Return the (x, y) coordinate for the center point of the cell that contains the specified text.  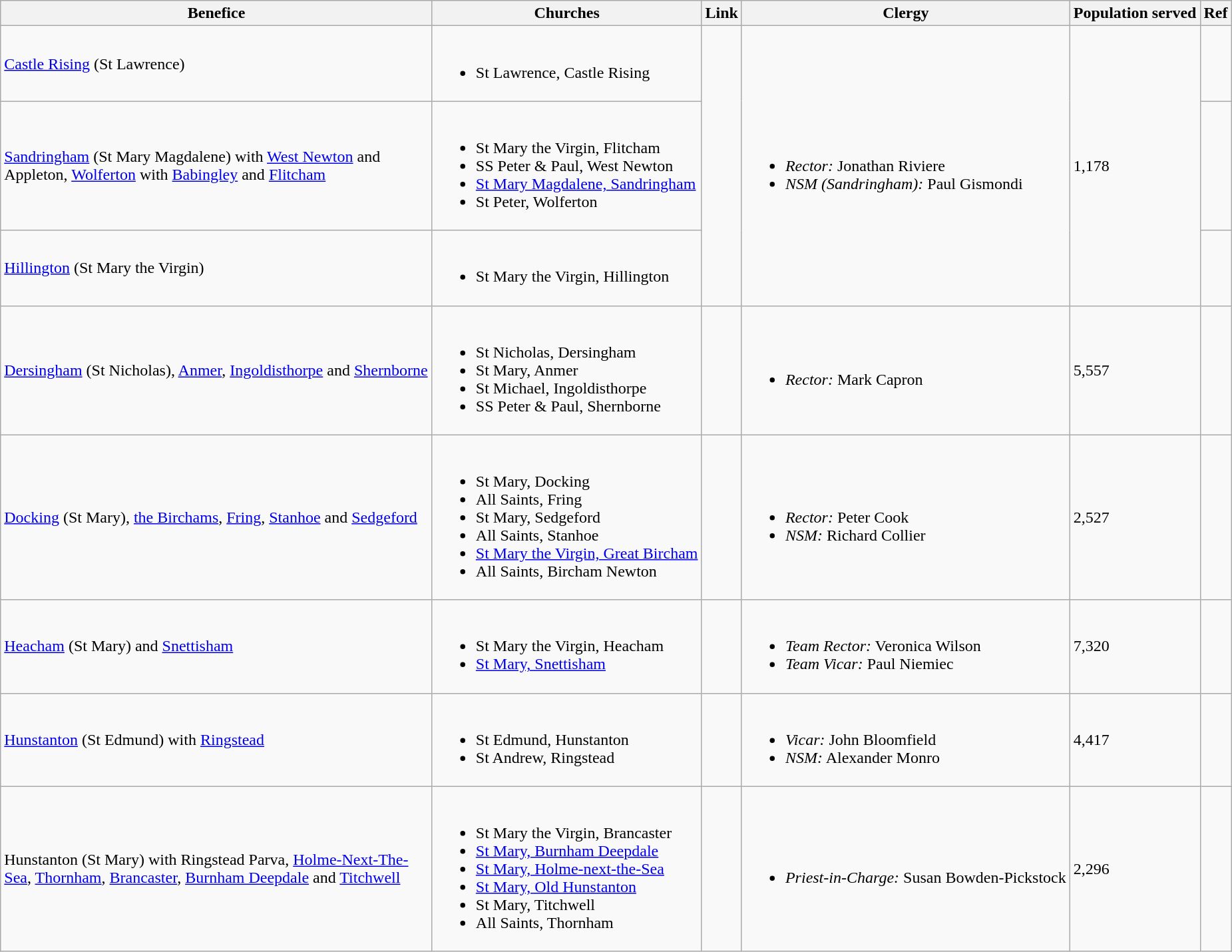
Ref (1215, 13)
St Mary, DockingAll Saints, FringSt Mary, SedgefordAll Saints, StanhoeSt Mary the Virgin, Great BirchamAll Saints, Bircham Newton (567, 517)
Hunstanton (St Edmund) with Ringstead (217, 740)
1,178 (1135, 166)
Benefice (217, 13)
St Mary the Virgin, Hillington (567, 268)
Rector: Peter CookNSM: Richard Collier (905, 517)
St Edmund, HunstantonSt Andrew, Ringstead (567, 740)
Sandringham (St Mary Magdalene) with West Newton and Appleton, Wolferton with Babingley and Flitcham (217, 166)
Castle Rising (St Lawrence) (217, 64)
Hunstanton (St Mary) with Ringstead Parva, Holme-Next-The-Sea, Thornham, Brancaster, Burnham Deepdale and Titchwell (217, 869)
Rector: Jonathan RiviereNSM (Sandringham): Paul Gismondi (905, 166)
Priest-in-Charge: Susan Bowden-Pickstock (905, 869)
5,557 (1135, 370)
2,527 (1135, 517)
St Mary the Virgin, FlitchamSS Peter & Paul, West NewtonSt Mary Magdalene, SandringhamSt Peter, Wolferton (567, 166)
Dersingham (St Nicholas), Anmer, Ingoldisthorpe and Shernborne (217, 370)
Team Rector: Veronica WilsonTeam Vicar: Paul Niemiec (905, 646)
Churches (567, 13)
St Nicholas, DersinghamSt Mary, AnmerSt Michael, IngoldisthorpeSS Peter & Paul, Shernborne (567, 370)
2,296 (1135, 869)
Link (721, 13)
Vicar: John BloomfieldNSM: Alexander Monro (905, 740)
Clergy (905, 13)
4,417 (1135, 740)
Heacham (St Mary) and Snettisham (217, 646)
7,320 (1135, 646)
St Mary the Virgin, BrancasterSt Mary, Burnham DeepdaleSt Mary, Holme-next-the-SeaSt Mary, Old HunstantonSt Mary, TitchwellAll Saints, Thornham (567, 869)
St Mary the Virgin, HeachamSt Mary, Snettisham (567, 646)
Population served (1135, 13)
St Lawrence, Castle Rising (567, 64)
Rector: Mark Capron (905, 370)
Docking (St Mary), the Birchams, Fring, Stanhoe and Sedgeford (217, 517)
Hillington (St Mary the Virgin) (217, 268)
